Search for the cell housing the specified text and yield its [X, Y] center coordinate. 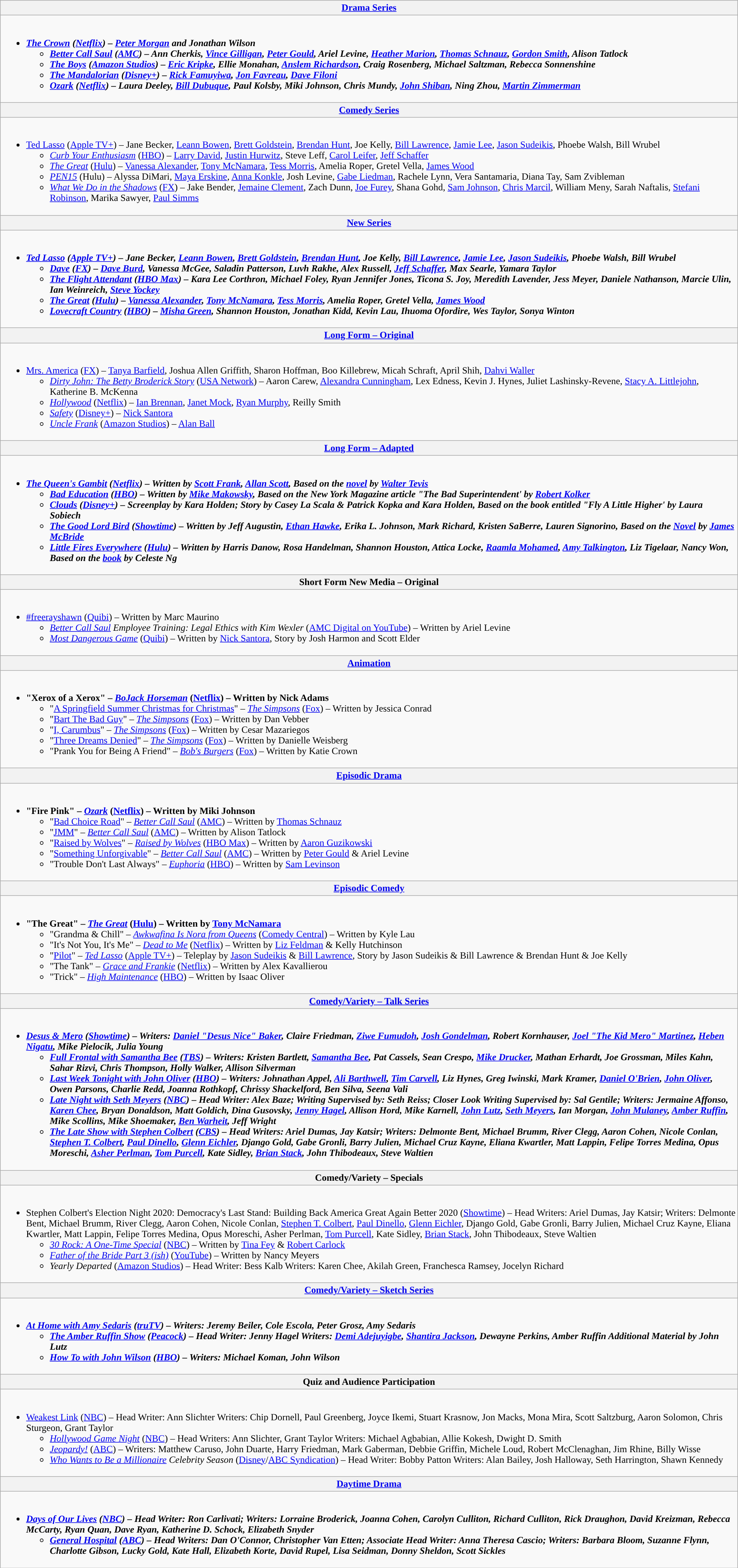
Long Form – Original [369, 335]
Comedy/Variety – Sketch Series [369, 1290]
Episodic Drama [369, 776]
Quiz and Audience Participation [369, 1382]
Comedy/Variety – Talk Series [369, 1001]
Comedy/Variety – Specials [369, 1178]
Animation [369, 663]
Comedy Series [369, 110]
Daytime Drama [369, 1484]
Long Form – Adapted [369, 448]
Drama Series [369, 8]
Episodic Comedy [369, 888]
New Series [369, 223]
Short Form New Media – Original [369, 582]
